Pinpoint the cell where the given text exists, returning its [X, Y] midpoint coordinate. 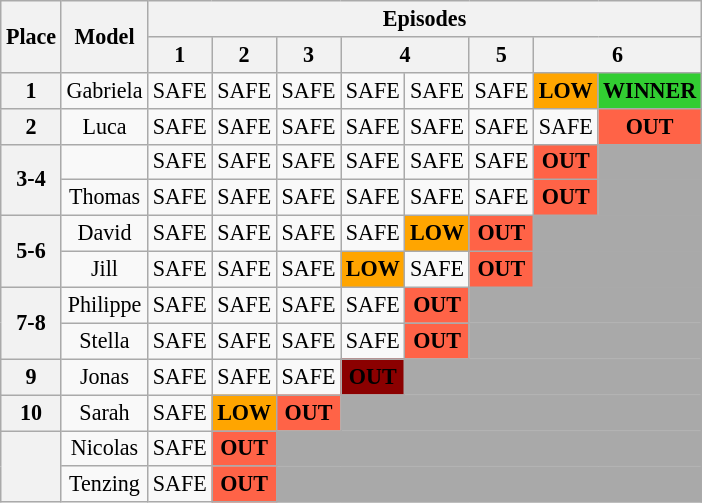
Episodes [425, 18]
Luca [104, 126]
3 [308, 54]
4 [406, 54]
Tenzing [104, 484]
9 [32, 377]
6 [618, 54]
7-8 [32, 323]
5 [501, 54]
WINNER [650, 90]
Gabriela [104, 90]
Thomas [104, 198]
3-4 [32, 180]
5-6 [32, 251]
David [104, 233]
10 [32, 412]
Model [104, 36]
Sarah [104, 412]
Philippe [104, 305]
Jonas [104, 377]
Jill [104, 269]
Place [32, 36]
Stella [104, 341]
Nicolas [104, 448]
